For the text-containing cell, return its midpoint in (x, y) coordinate format. 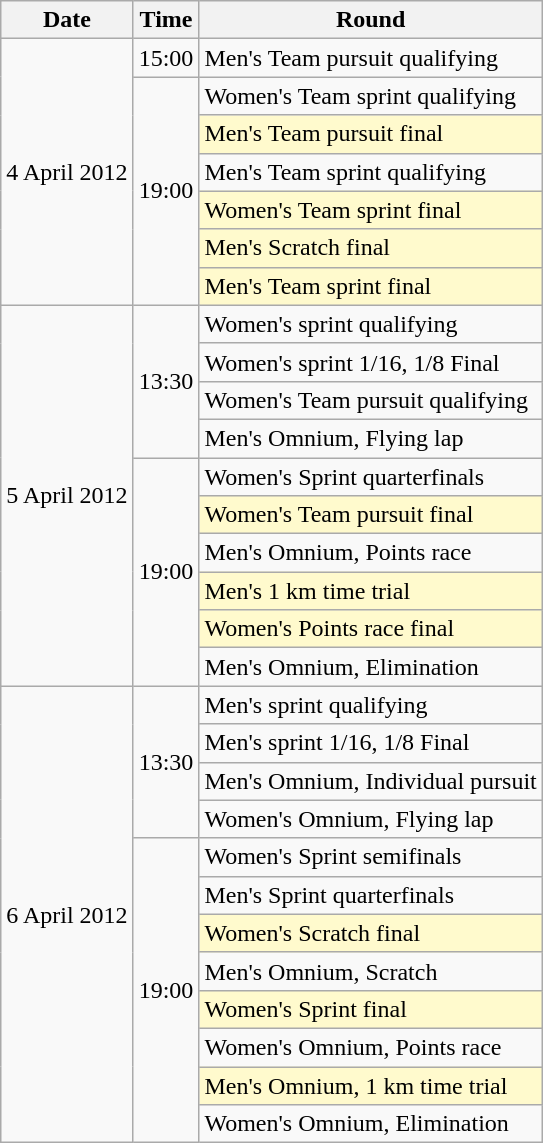
Men's Team sprint qualifying (370, 172)
Women's sprint 1/16, 1/8 Final (370, 362)
Men's Team pursuit qualifying (370, 58)
Men's Omnium, Flying lap (370, 438)
4 April 2012 (67, 172)
Men's Omnium, 1 km time trial (370, 1085)
Men's Team sprint final (370, 286)
Women's Omnium, Points race (370, 1047)
Men's sprint 1/16, 1/8 Final (370, 743)
Women's Sprint quarterfinals (370, 477)
Women's Team pursuit qualifying (370, 400)
Women's Points race final (370, 629)
Time (166, 20)
Women's Team pursuit final (370, 515)
15:00 (166, 58)
Women's Omnium, Flying lap (370, 819)
Men's Omnium, Elimination (370, 667)
Men's Scratch final (370, 248)
Round (370, 20)
Men's Sprint quarterfinals (370, 895)
Men's 1 km time trial (370, 591)
Men's sprint qualifying (370, 705)
Date (67, 20)
Men's Omnium, Scratch (370, 971)
Men's Omnium, Points race (370, 553)
Men's Team pursuit final (370, 134)
6 April 2012 (67, 914)
Women's Omnium, Elimination (370, 1124)
5 April 2012 (67, 496)
Men's Omnium, Individual pursuit (370, 781)
Women's Team sprint final (370, 210)
Women's Sprint semifinals (370, 857)
Women's sprint qualifying (370, 324)
Women's Scratch final (370, 933)
Women's Team sprint qualifying (370, 96)
Women's Sprint final (370, 1009)
